Locate the cell with the specified text and output its [X, Y] center coordinate. 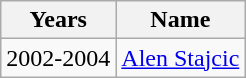
Years [58, 20]
2002-2004 [58, 58]
Alen Stajcic [180, 58]
Name [180, 20]
